From the cell containing the given text, extract its center point as [x, y] coordinate. 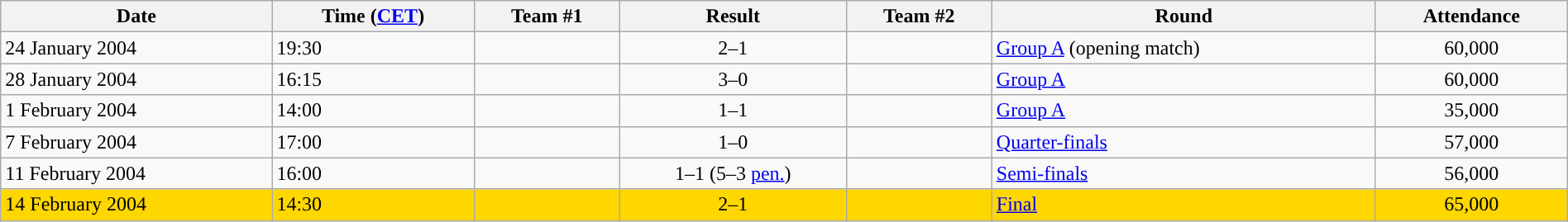
1–1 (5–3 pen.) [733, 173]
14 February 2004 [136, 205]
3–0 [733, 79]
Round [1183, 17]
11 February 2004 [136, 173]
Attendance [1471, 17]
1 February 2004 [136, 111]
Final [1183, 205]
Group A (opening match) [1183, 48]
16:00 [373, 173]
Time (CET) [373, 17]
57,000 [1471, 142]
24 January 2004 [136, 48]
16:15 [373, 79]
Date [136, 17]
56,000 [1471, 173]
Team #1 [547, 17]
14:00 [373, 111]
1–0 [733, 142]
19:30 [373, 48]
65,000 [1471, 205]
1–1 [733, 111]
35,000 [1471, 111]
Result [733, 17]
28 January 2004 [136, 79]
17:00 [373, 142]
Team #2 [919, 17]
14:30 [373, 205]
7 February 2004 [136, 142]
Quarter-finals [1183, 142]
Semi-finals [1183, 173]
